Scan for the cell matching the given text and deliver its [x, y] coordinate at center. 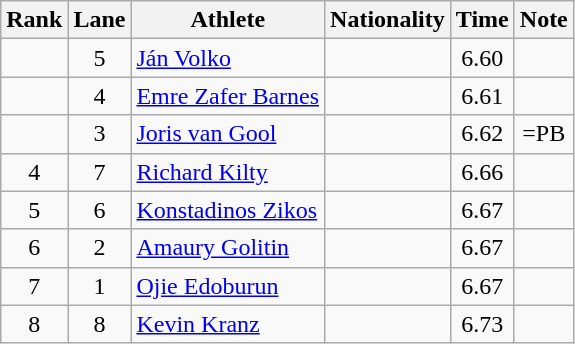
Konstadinos Zikos [228, 210]
=PB [544, 134]
Emre Zafer Barnes [228, 96]
Nationality [388, 20]
Rank [34, 20]
Kevin Kranz [228, 324]
Athlete [228, 20]
3 [100, 134]
2 [100, 248]
Note [544, 20]
1 [100, 286]
6.60 [482, 58]
Amaury Golitin [228, 248]
Time [482, 20]
Joris van Gool [228, 134]
Lane [100, 20]
Ján Volko [228, 58]
Ojie Edoburun [228, 286]
6.61 [482, 96]
Richard Kilty [228, 172]
6.62 [482, 134]
6.73 [482, 324]
6.66 [482, 172]
